Output the (X, Y) coordinate of the center of the cell containing the given text.  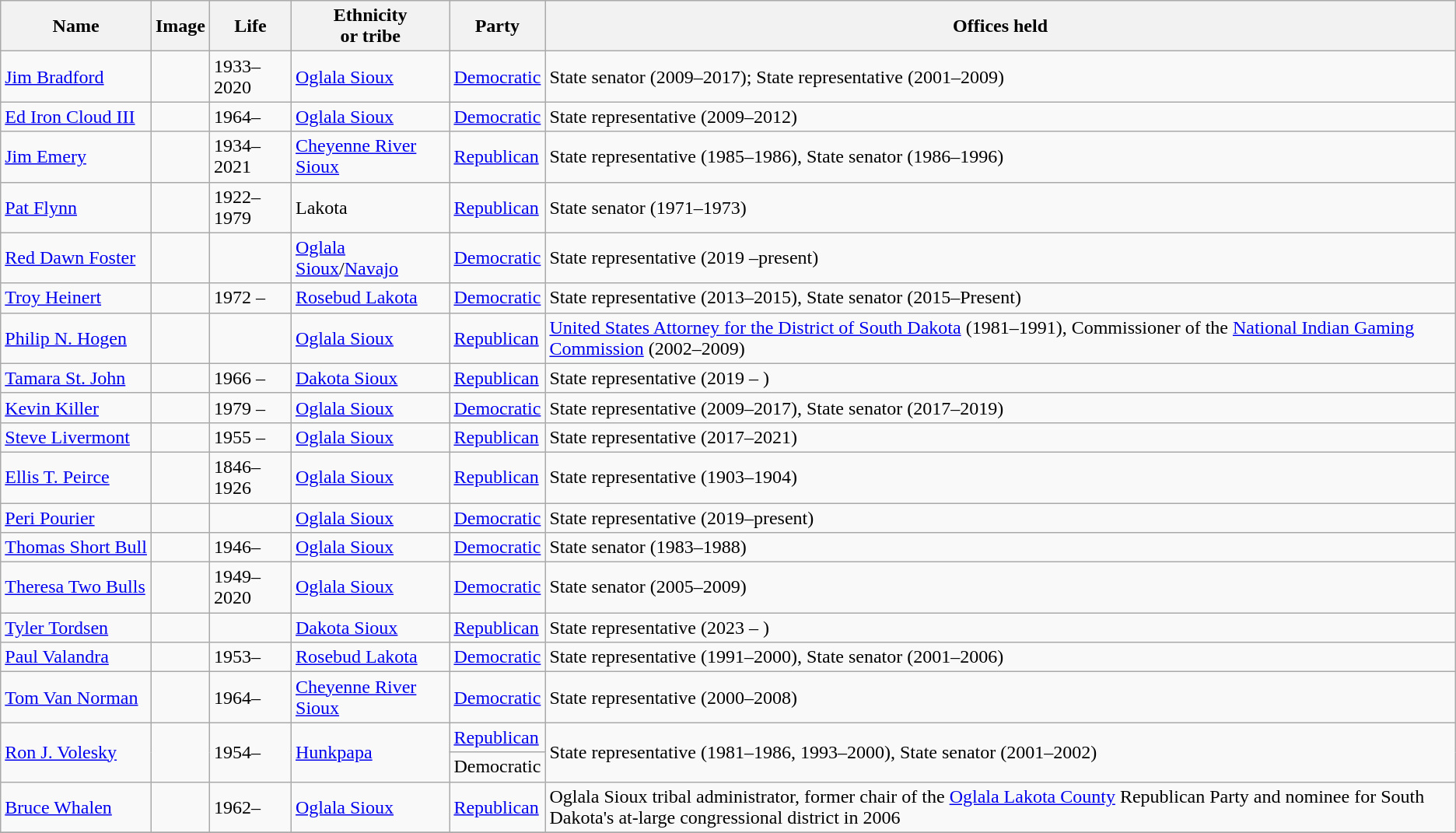
State representative (1981–1986, 1993–2000), State senator (2001–2002) (1000, 752)
State representative (2019–present) (1000, 517)
Steve Livermont (76, 437)
1949–2020 (250, 588)
Party (498, 26)
Ron J. Volesky (76, 752)
State senator (1971–1973) (1000, 207)
Paul Valandra (76, 657)
1966 – (250, 378)
Oglala Sioux/Navajo (370, 258)
Peri Pourier (76, 517)
Name (76, 26)
1954– (250, 752)
State senator (1983–1988) (1000, 548)
State representative (2019 –present) (1000, 258)
Tyler Tordsen (76, 628)
Jim Emery (76, 157)
1953– (250, 657)
State representative (2017–2021) (1000, 437)
Red Dawn Foster (76, 258)
State representative (2009–2012) (1000, 117)
Ethnicityor tribe (370, 26)
1933–2020 (250, 76)
Thomas Short Bull (76, 548)
State representative (2019 – ) (1000, 378)
Troy Heinert (76, 298)
Philip N. Hogen (76, 338)
1962– (250, 807)
State representative (2013–2015), State senator (2015–Present) (1000, 298)
1922–1979 (250, 207)
State representative (2009–2017), State senator (2017–2019) (1000, 408)
1955 – (250, 437)
1972 – (250, 298)
Tom Van Norman (76, 697)
Kevin Killer (76, 408)
United States Attorney for the District of South Dakota (1981–1991), Commissioner of the National Indian Gaming Commission (2002–2009) (1000, 338)
State representative (1991–2000), State senator (2001–2006) (1000, 657)
State representative (2023 – ) (1000, 628)
State senator (2009–2017); State representative (2001–2009) (1000, 76)
Theresa Two Bulls (76, 588)
Pat Flynn (76, 207)
Ellis T. Peirce (76, 478)
1946– (250, 548)
Offices held (1000, 26)
Life (250, 26)
Jim Bradford (76, 76)
Hunkpapa (370, 752)
1846–1926 (250, 478)
State representative (2000–2008) (1000, 697)
Lakota (370, 207)
State senator (2005–2009) (1000, 588)
State representative (1985–1986), State senator (1986–1996) (1000, 157)
Bruce Whalen (76, 807)
1979 – (250, 408)
State representative (1903–1904) (1000, 478)
Ed Iron Cloud III (76, 117)
1934–2021 (250, 157)
Image (180, 26)
Tamara St. John (76, 378)
